Return the (x, y) coordinate for the center point of the cell that contains the specified text.  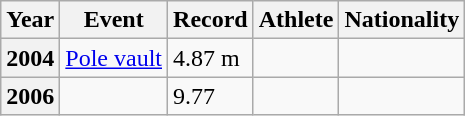
2004 (30, 58)
Nationality (402, 20)
4.87 m (211, 58)
9.77 (211, 96)
Pole vault (114, 58)
Event (114, 20)
Record (211, 20)
Athlete (296, 20)
2006 (30, 96)
Year (30, 20)
